Extract the [x, y] coordinate from the center of the cell holding the provided text.  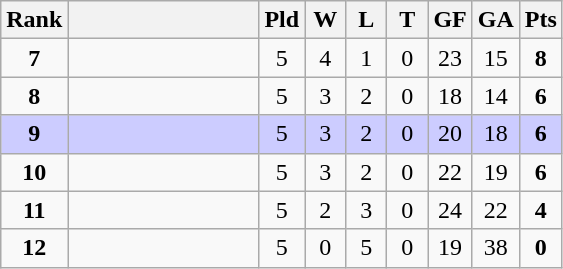
23 [450, 58]
GA [496, 20]
Pld [282, 20]
11 [34, 210]
W [326, 20]
T [408, 20]
10 [34, 172]
L [366, 20]
14 [496, 96]
1 [366, 58]
9 [34, 134]
12 [34, 248]
24 [450, 210]
GF [450, 20]
Rank [34, 20]
15 [496, 58]
7 [34, 58]
38 [496, 248]
Pts [540, 20]
20 [450, 134]
